Return the [X, Y] coordinate for the center point of the cell that contains the specified text.  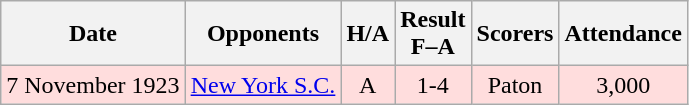
Attendance [623, 34]
Paton [515, 85]
H/A [368, 34]
7 November 1923 [93, 85]
Scorers [515, 34]
1-4 [433, 85]
A [368, 85]
Opponents [263, 34]
New York S.C. [263, 85]
3,000 [623, 85]
ResultF–A [433, 34]
Date [93, 34]
